Return (x, y) of the center of cell containing provided text 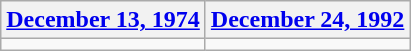
December 24, 1992 (308, 20)
December 13, 1974 (104, 20)
